Extract the [X, Y] coordinate from the center of the cell holding the provided text.  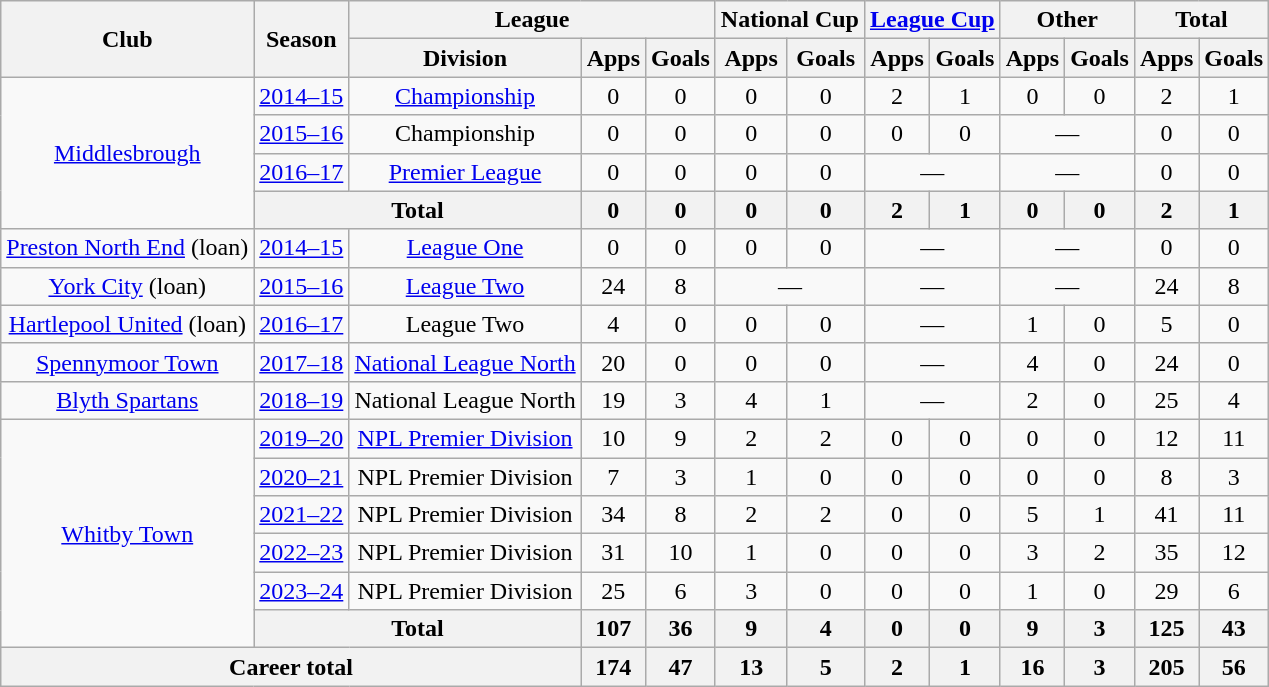
2022–23 [302, 553]
Premier League [465, 172]
League [532, 20]
Blyth Spartans [128, 400]
Division [465, 58]
Spennymoor Town [128, 362]
2021–22 [302, 515]
Preston North End (loan) [128, 248]
20 [613, 362]
Season [302, 39]
205 [1166, 667]
43 [1234, 629]
Hartlepool United (loan) [128, 324]
League One [465, 248]
107 [613, 629]
13 [751, 667]
29 [1166, 591]
Whitby Town [128, 533]
56 [1234, 667]
174 [613, 667]
125 [1166, 629]
47 [681, 667]
35 [1166, 553]
36 [681, 629]
2018–19 [302, 400]
Career total [291, 667]
Club [128, 39]
34 [613, 515]
31 [613, 553]
2020–21 [302, 477]
York City (loan) [128, 286]
2019–20 [302, 438]
2023–24 [302, 591]
National Cup [790, 20]
Middlesbrough [128, 153]
19 [613, 400]
7 [613, 477]
41 [1166, 515]
2017–18 [302, 362]
League Cup [932, 20]
16 [1032, 667]
Other [1067, 20]
